From the cell containing the given text, extract its center point as (X, Y) coordinate. 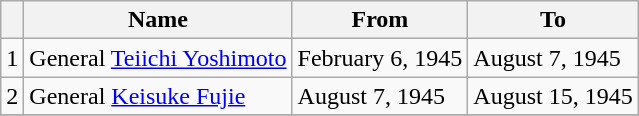
To (553, 20)
1 (12, 58)
General Keisuke Fujie (158, 96)
General Teiichi Yoshimoto (158, 58)
August 15, 1945 (553, 96)
Name (158, 20)
From (380, 20)
February 6, 1945 (380, 58)
2 (12, 96)
